Extract the (X, Y) coordinate from the center of the cell holding the provided text.  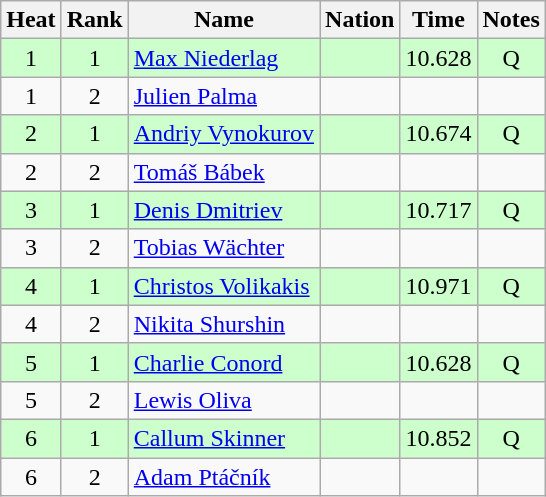
Time (438, 20)
10.674 (438, 134)
Andriy Vynokurov (224, 134)
Rank (94, 20)
Heat (31, 20)
10.971 (438, 286)
Max Niederlag (224, 58)
Charlie Conord (224, 362)
Tobias Wächter (224, 248)
Christos Volikakis (224, 286)
Lewis Oliva (224, 400)
Denis Dmitriev (224, 210)
Adam Ptáčník (224, 477)
Callum Skinner (224, 438)
Tomáš Bábek (224, 172)
Nation (360, 20)
Notes (511, 20)
10.717 (438, 210)
Name (224, 20)
10.852 (438, 438)
Nikita Shurshin (224, 324)
Julien Palma (224, 96)
